From the cell containing the given text, extract its center point as (X, Y) coordinate. 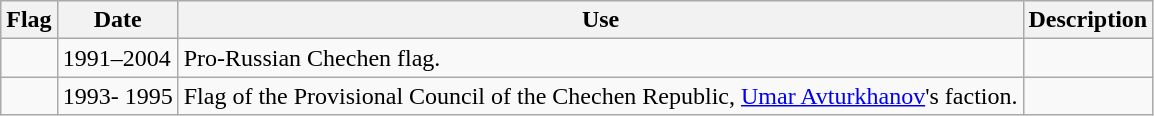
Pro-Russian Chechen flag. (600, 58)
Description (1088, 20)
Use (600, 20)
1991–2004 (118, 58)
Flag (29, 20)
1993- 1995 (118, 96)
Date (118, 20)
Flag of the Provisional Council of the Chechen Republic, Umar Avturkhanov's faction. (600, 96)
